Capture the cell that displays the provided text and extract its (x, y) central coordinate. 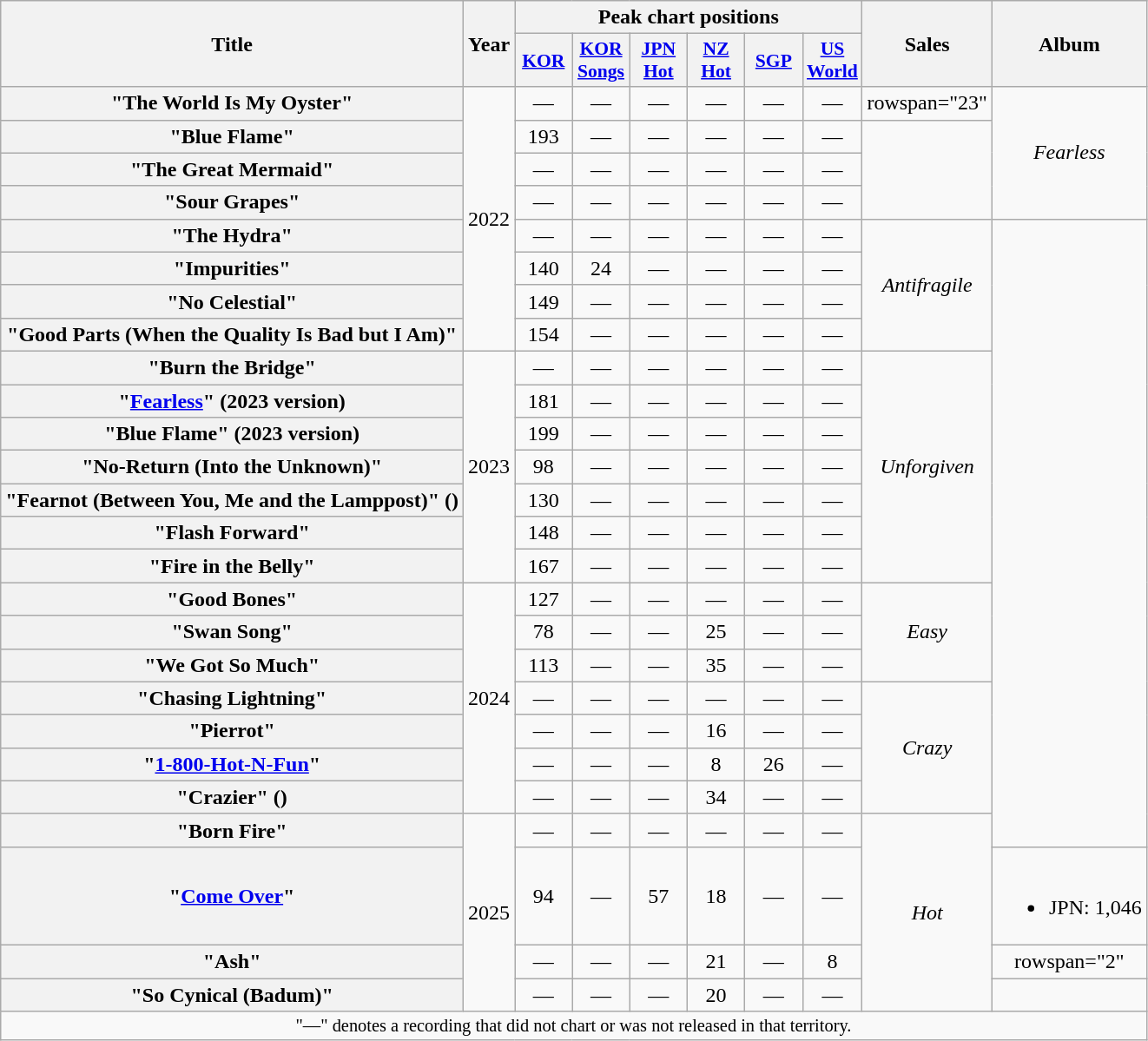
"Burn the Bridge" (233, 367)
98 (544, 467)
16 (716, 731)
Hot (927, 912)
Year (490, 43)
SGP (774, 61)
"The Hydra" (233, 235)
"Blue Flame" (233, 136)
Antifragile (927, 285)
127 (544, 599)
"The World Is My Oyster" (233, 103)
rowspan="23" (927, 103)
"Crazier" () (233, 797)
193 (544, 136)
26 (774, 764)
USWorld (832, 61)
Title (233, 43)
"Impurities" (233, 268)
199 (544, 434)
154 (544, 334)
"The Great Mermaid" (233, 169)
78 (544, 632)
20 (716, 994)
"Come Over" (233, 896)
"Chasing Lightning" (233, 698)
2022 (490, 219)
"No-Return (Into the Unknown)" (233, 467)
181 (544, 400)
2024 (490, 698)
"No Celestial" (233, 301)
21 (716, 961)
Peak chart positions (689, 17)
167 (544, 566)
149 (544, 301)
"Fire in the Belly" (233, 566)
JPN: 1,046 (1069, 896)
Sales (927, 43)
Unforgiven (927, 466)
JPNHot (658, 61)
25 (716, 632)
rowspan="2" (1069, 961)
"Flash Forward" (233, 533)
"Good Bones" (233, 599)
140 (544, 268)
Easy (927, 632)
Fearless (1069, 153)
148 (544, 533)
"1-800-Hot-N-Fun" (233, 764)
"Fearnot (Between You, Me and the Lamppost)" () (233, 500)
24 (601, 268)
Album (1069, 43)
"Pierrot" (233, 731)
"—" denotes a recording that did not chart or was not released in that territory. (573, 1026)
94 (544, 896)
"So Cynical (Badum)" (233, 994)
130 (544, 500)
"Fearless" (2023 version) (233, 400)
2023 (490, 466)
34 (716, 797)
"Good Parts (When the Quality Is Bad but I Am)" (233, 334)
35 (716, 665)
18 (716, 896)
"We Got So Much" (233, 665)
KOR (544, 61)
"Born Fire" (233, 830)
"Ash" (233, 961)
Crazy (927, 748)
NZHot (716, 61)
57 (658, 896)
113 (544, 665)
"Swan Song" (233, 632)
"Sour Grapes" (233, 202)
2025 (490, 912)
"Blue Flame" (2023 version) (233, 434)
KORSongs (601, 61)
